Determine the [x, y] coordinate at the center of the cell enclosing the given text.  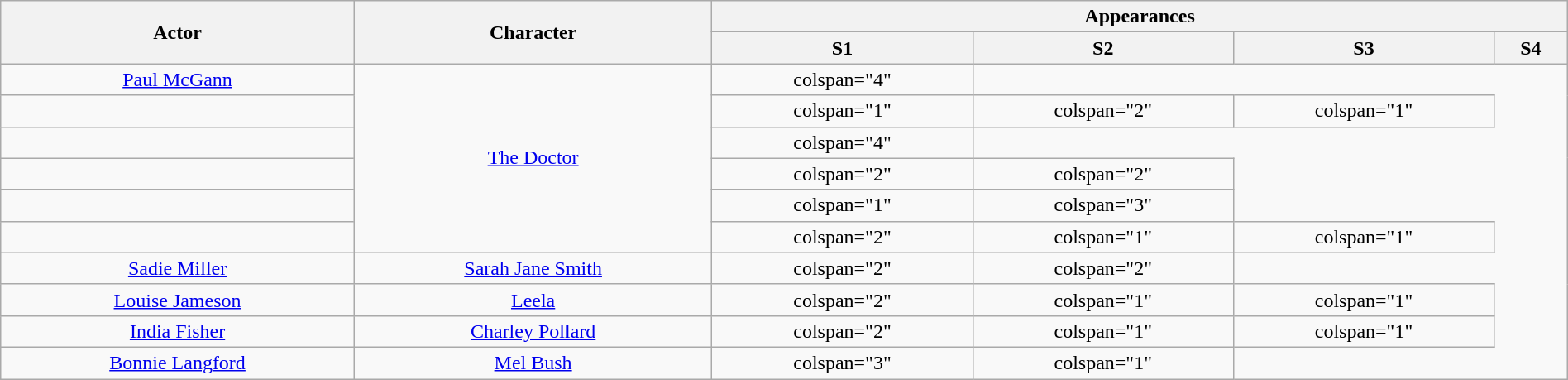
Sarah Jane Smith [533, 268]
Mel Bush [533, 363]
Actor [178, 32]
Character [533, 32]
Charley Pollard [533, 331]
Appearances [1140, 17]
S2 [1103, 48]
Louise Jameson [178, 300]
Sadie Miller [178, 268]
Leela [533, 300]
Bonnie Langford [178, 363]
Paul McGann [178, 79]
S1 [842, 48]
S3 [1363, 48]
The Doctor [533, 158]
S4 [1532, 48]
India Fisher [178, 331]
